Output the [X, Y] coordinate of the center of the cell containing the given text.  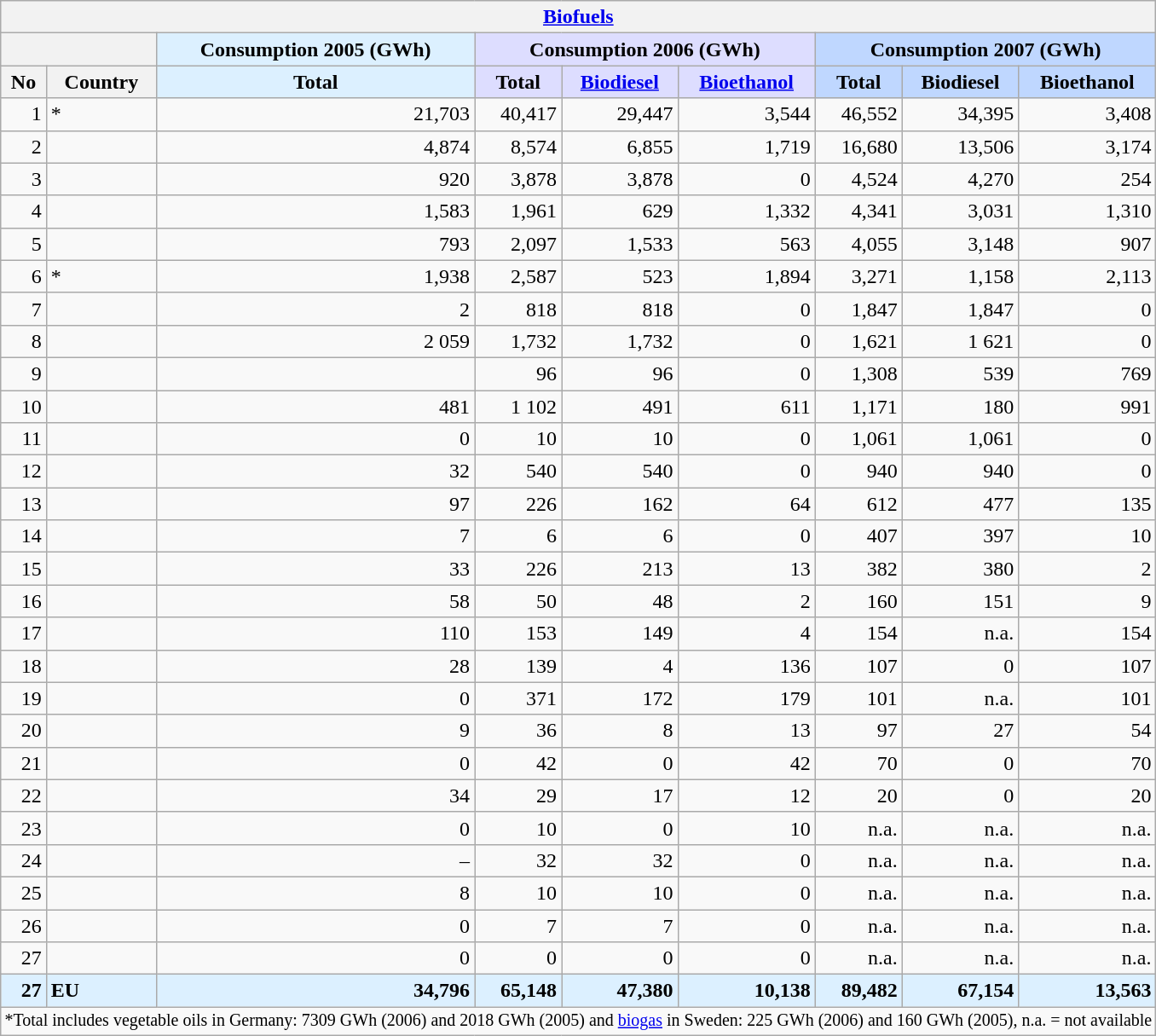
28 [315, 666]
36 [518, 731]
523 [620, 276]
380 [960, 569]
477 [960, 504]
4,524 [858, 179]
4,270 [960, 179]
1 621 [960, 341]
40,417 [518, 114]
213 [620, 569]
1,938 [315, 276]
22 [24, 796]
1,310 [1088, 211]
1,533 [620, 244]
14 [24, 536]
5 [24, 244]
48 [620, 601]
33 [315, 569]
34,796 [315, 991]
Consumption 2005 (GWh) [315, 49]
151 [960, 601]
110 [315, 634]
991 [1088, 407]
29,447 [620, 114]
6,855 [620, 147]
491 [620, 407]
10,138 [747, 991]
907 [1088, 244]
539 [960, 373]
16,680 [858, 147]
13,563 [1088, 991]
47,380 [620, 991]
1,332 [747, 211]
139 [518, 666]
769 [1088, 373]
397 [960, 536]
2,587 [518, 276]
1,621 [858, 341]
1 102 [518, 407]
21,703 [315, 114]
1 [24, 114]
371 [518, 698]
793 [315, 244]
– [315, 860]
3,544 [747, 114]
Biofuels [578, 17]
4,874 [315, 147]
2 059 [315, 341]
23 [24, 828]
58 [315, 601]
3,408 [1088, 114]
1,961 [518, 211]
172 [620, 698]
4,055 [858, 244]
18 [24, 666]
2,097 [518, 244]
2,113 [1088, 276]
No [24, 82]
1,583 [315, 211]
149 [620, 634]
15 [24, 569]
629 [620, 211]
136 [747, 666]
16 [24, 601]
382 [858, 569]
611 [747, 407]
160 [858, 601]
407 [858, 536]
1,719 [747, 147]
EU [101, 991]
1,171 [858, 407]
54 [1088, 731]
25 [24, 893]
67,154 [960, 991]
153 [518, 634]
612 [858, 504]
64 [747, 504]
481 [315, 407]
89,482 [858, 991]
19 [24, 698]
29 [518, 796]
179 [747, 698]
1,158 [960, 276]
Consumption 2007 (GWh) [985, 49]
1,894 [747, 276]
180 [960, 407]
1,308 [858, 373]
162 [620, 504]
65,148 [518, 991]
Consumption 2006 (GWh) [645, 49]
34,395 [960, 114]
3 [24, 179]
3,148 [960, 244]
21 [24, 763]
563 [747, 244]
26 [24, 925]
24 [24, 860]
3,174 [1088, 147]
34 [315, 796]
46,552 [858, 114]
4,341 [858, 211]
3,271 [858, 276]
50 [518, 601]
11 [24, 439]
Country [101, 82]
920 [315, 179]
135 [1088, 504]
13,506 [960, 147]
8,574 [518, 147]
3,031 [960, 211]
254 [1088, 179]
